Search for the cell housing the specified text and yield its [X, Y] center coordinate. 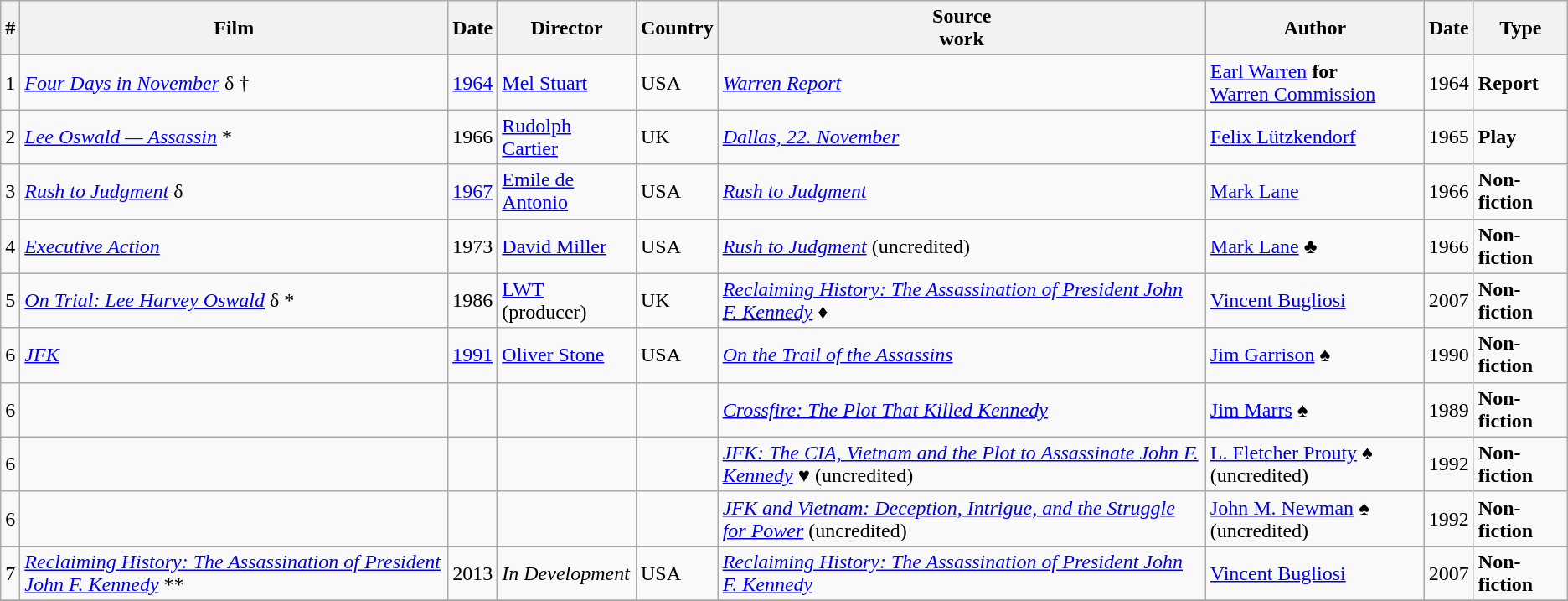
1 [10, 82]
Emile de Antonio [567, 191]
Mark Lane [1315, 191]
1986 [472, 300]
1990 [1449, 355]
# [10, 28]
Type [1520, 28]
Jim Marrs ♠ [1315, 409]
3 [10, 191]
2 [10, 137]
1973 [472, 246]
Author [1315, 28]
Reclaiming History: The Assassination of President John F. Kennedy [962, 573]
Play [1520, 137]
JFK: The CIA, Vietnam and the Plot to Assassinate John F. Kennedy ♥ (uncredited) [962, 464]
Mark Lane ♣ [1315, 246]
Rush to Judgment (uncredited) [962, 246]
Earl Warren forWarren Commission [1315, 82]
1989 [1449, 409]
Film [235, 28]
1965 [1449, 137]
Jim Garrison ♠ [1315, 355]
4 [10, 246]
L. Fletcher Prouty ♠ (uncredited) [1315, 464]
On Trial: Lee Harvey Oswald δ * [235, 300]
Crossfire: The Plot That Killed Kennedy [962, 409]
Oliver Stone [567, 355]
Rush to Judgment δ [235, 191]
On the Trail of the Assassins [962, 355]
David Miller [567, 246]
John M. Newman ♠ (uncredited) [1315, 518]
Dallas, 22. November [962, 137]
7 [10, 573]
1967 [472, 191]
Four Days in November δ † [235, 82]
Executive Action [235, 246]
Felix Lützkendorf [1315, 137]
Mel Stuart [567, 82]
5 [10, 300]
Rush to Judgment [962, 191]
2013 [472, 573]
Lee Oswald — Assassin * [235, 137]
Reclaiming History: The Assassination of President John F. Kennedy ** [235, 573]
1991 [472, 355]
LWT (producer) [567, 300]
JFK and Vietnam: Deception, Intrigue, and the Struggle for Power (uncredited) [962, 518]
Report [1520, 82]
JFK [235, 355]
Rudolph Cartier [567, 137]
Sourcework [962, 28]
Warren Report [962, 82]
In Development [567, 573]
Director [567, 28]
Country [677, 28]
Reclaiming History: The Assassination of President John F. Kennedy ♦ [962, 300]
